Output the [x, y] coordinate of the center of the cell containing the given text.  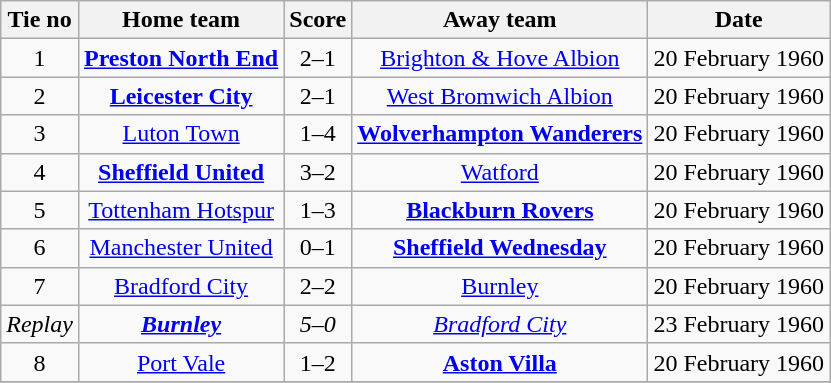
Sheffield Wednesday [500, 248]
2 [40, 96]
Manchester United [180, 248]
5–0 [318, 324]
8 [40, 362]
Home team [180, 20]
0–1 [318, 248]
1 [40, 58]
Away team [500, 20]
7 [40, 286]
Preston North End [180, 58]
3 [40, 134]
Leicester City [180, 96]
1–4 [318, 134]
Aston Villa [500, 362]
Brighton & Hove Albion [500, 58]
4 [40, 172]
3–2 [318, 172]
Date [739, 20]
Sheffield United [180, 172]
Score [318, 20]
Luton Town [180, 134]
Watford [500, 172]
Port Vale [180, 362]
Replay [40, 324]
5 [40, 210]
Tie no [40, 20]
1–2 [318, 362]
Tottenham Hotspur [180, 210]
Wolverhampton Wanderers [500, 134]
1–3 [318, 210]
West Bromwich Albion [500, 96]
23 February 1960 [739, 324]
6 [40, 248]
2–2 [318, 286]
Blackburn Rovers [500, 210]
